Determine the (x, y) coordinate at the center of the cell enclosing the given text.  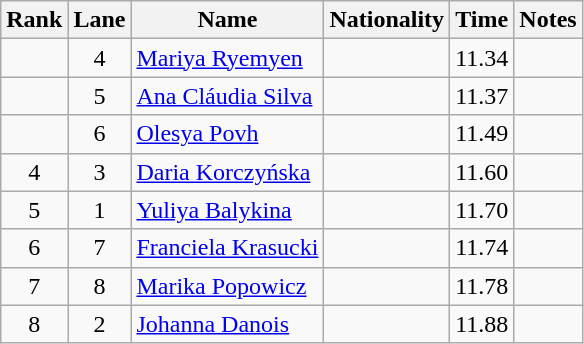
11.70 (482, 210)
11.88 (482, 324)
Olesya Povh (228, 134)
11.37 (482, 96)
11.74 (482, 248)
Mariya Ryemyen (228, 58)
Franciela Krasucki (228, 248)
11.60 (482, 172)
Marika Popowicz (228, 286)
Nationality (387, 20)
1 (100, 210)
11.78 (482, 286)
Ana Cláudia Silva (228, 96)
11.49 (482, 134)
Time (482, 20)
2 (100, 324)
Lane (100, 20)
Notes (548, 20)
Name (228, 20)
Rank (34, 20)
Yuliya Balykina (228, 210)
Johanna Danois (228, 324)
11.34 (482, 58)
Daria Korczyńska (228, 172)
3 (100, 172)
